Find where the given text appears and provide that cell's center as (X, Y) coordinate. 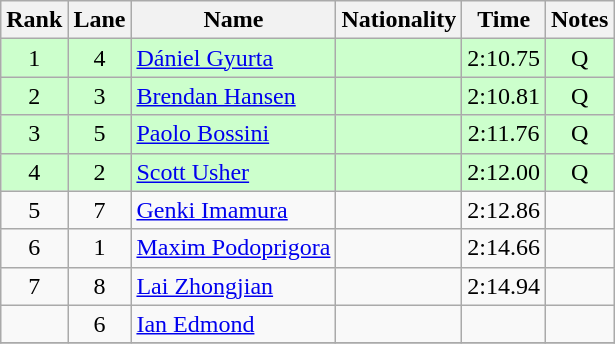
Maxim Podoprigora (234, 248)
Lai Zhongjian (234, 286)
2:12.00 (504, 172)
2:14.66 (504, 248)
Brendan Hansen (234, 96)
2:10.75 (504, 58)
Name (234, 20)
8 (100, 286)
Lane (100, 20)
Ian Edmond (234, 324)
Rank (34, 20)
2:11.76 (504, 134)
Dániel Gyurta (234, 58)
Scott Usher (234, 172)
Paolo Bossini (234, 134)
Notes (579, 20)
Genki Imamura (234, 210)
Nationality (399, 20)
2:14.94 (504, 286)
2:10.81 (504, 96)
Time (504, 20)
2:12.86 (504, 210)
